Output the [x, y] coordinate of the center of the cell containing the given text.  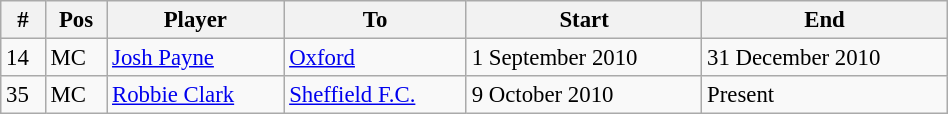
14 [24, 58]
End [825, 20]
Present [825, 95]
31 December 2010 [825, 58]
# [24, 20]
Sheffield F.C. [376, 95]
Start [584, 20]
9 October 2010 [584, 95]
Robbie Clark [196, 95]
Oxford [376, 58]
To [376, 20]
1 September 2010 [584, 58]
Josh Payne [196, 58]
Player [196, 20]
35 [24, 95]
Pos [76, 20]
